From the cell containing the given text, extract its center point as (x, y) coordinate. 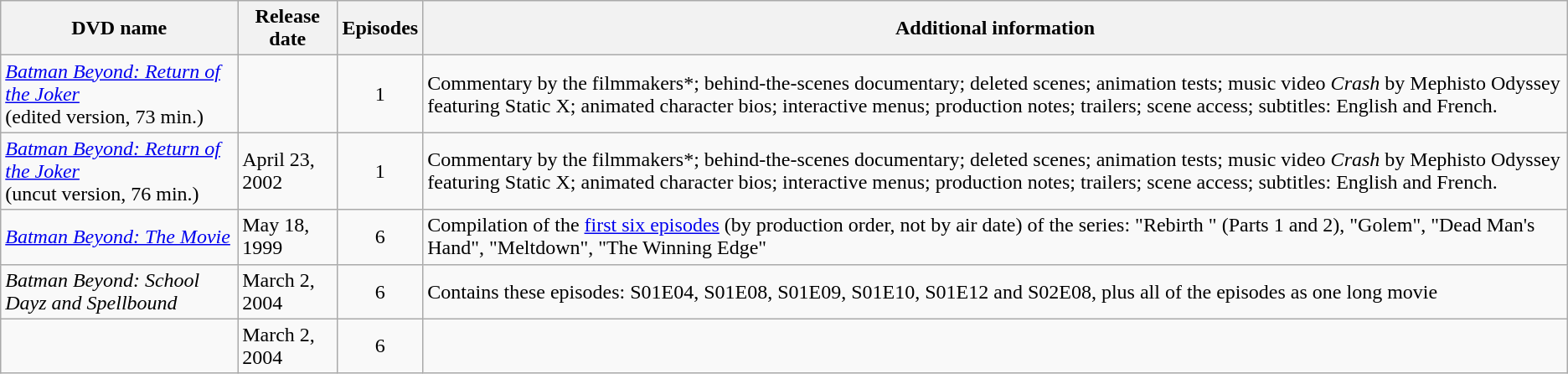
Batman Beyond: Return of the Joker(uncut version, 76 min.) (119, 171)
Release date (288, 29)
April 23, 2002 (288, 171)
Batman Beyond: Return of the Joker(edited version, 73 min.) (119, 94)
Additional information (995, 29)
DVD name (119, 29)
Episodes (380, 29)
May 18, 1999 (288, 236)
Contains these episodes: S01E04, S01E08, S01E09, S01E10, S01E12 and S02E08, plus all of the episodes as one long movie (995, 292)
Batman Beyond: The Movie (119, 236)
Batman Beyond: School Dayz and Spellbound (119, 292)
